Search for the cell housing the specified text and yield its (X, Y) center coordinate. 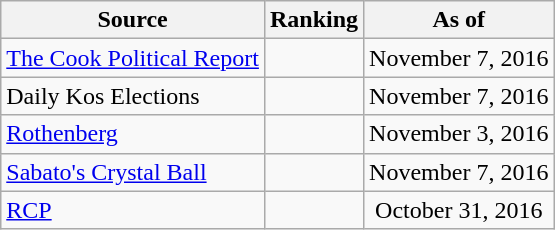
RCP (133, 210)
Source (133, 20)
Daily Kos Elections (133, 96)
Ranking (314, 20)
Sabato's Crystal Ball (133, 172)
October 31, 2016 (459, 210)
The Cook Political Report (133, 58)
November 3, 2016 (459, 134)
As of (459, 20)
Rothenberg (133, 134)
